From the cell containing the given text, extract its center point as (X, Y) coordinate. 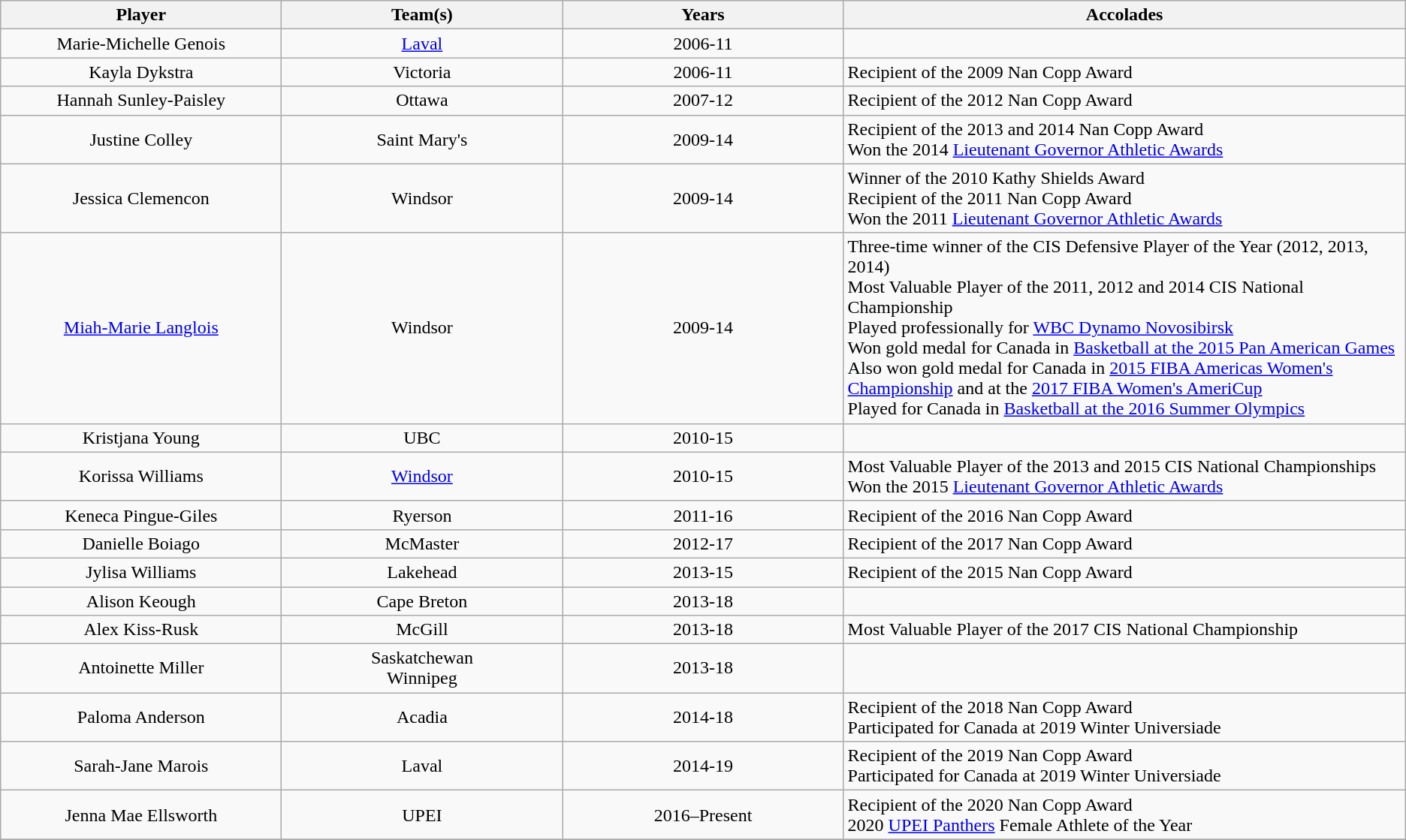
Lakehead (422, 572)
2013-15 (703, 572)
Recipient of the 2017 Nan Copp Award (1124, 543)
Kristjana Young (141, 438)
Jessica Clemencon (141, 198)
Danielle Boiago (141, 543)
Recipient of the 2013 and 2014 Nan Copp AwardWon the 2014 Lieutenant Governor Athletic Awards (1124, 140)
Recipient of the 2012 Nan Copp Award (1124, 101)
Marie-Michelle Genois (141, 44)
2012-17 (703, 543)
UBC (422, 438)
2014-18 (703, 718)
Sarah-Jane Marois (141, 766)
Recipient of the 2009 Nan Copp Award (1124, 72)
Recipient of the 2020 Nan Copp Award2020 UPEI Panthers Female Athlete of the Year (1124, 815)
2016–Present (703, 815)
Antoinette Miller (141, 668)
Jylisa Williams (141, 572)
Ottawa (422, 101)
Accolades (1124, 15)
Player (141, 15)
Years (703, 15)
Alison Keough (141, 601)
Kayla Dykstra (141, 72)
Most Valuable Player of the 2013 and 2015 CIS National ChampionshipsWon the 2015 Lieutenant Governor Athletic Awards (1124, 476)
Winner of the 2010 Kathy Shields AwardRecipient of the 2011 Nan Copp AwardWon the 2011 Lieutenant Governor Athletic Awards (1124, 198)
Paloma Anderson (141, 718)
Cape Breton (422, 601)
Justine Colley (141, 140)
Hannah Sunley-Paisley (141, 101)
Recipient of the 2018 Nan Copp Award Participated for Canada at 2019 Winter Universiade (1124, 718)
Jenna Mae Ellsworth (141, 815)
SaskatchewanWinnipeg (422, 668)
Keneca Pingue-Giles (141, 515)
Team(s) (422, 15)
Ryerson (422, 515)
Most Valuable Player of the 2017 CIS National Championship (1124, 630)
2007-12 (703, 101)
Recipient of the 2019 Nan Copp Award Participated for Canada at 2019 Winter Universiade (1124, 766)
Alex Kiss-Rusk (141, 630)
McMaster (422, 543)
Saint Mary's (422, 140)
2011-16 (703, 515)
Korissa Williams (141, 476)
UPEI (422, 815)
2014-19 (703, 766)
Victoria (422, 72)
Recipient of the 2016 Nan Copp Award (1124, 515)
Miah-Marie Langlois (141, 328)
Recipient of the 2015 Nan Copp Award (1124, 572)
McGill (422, 630)
Acadia (422, 718)
